Detect which cell encompasses the target text, then output its (X, Y) center coordinate. 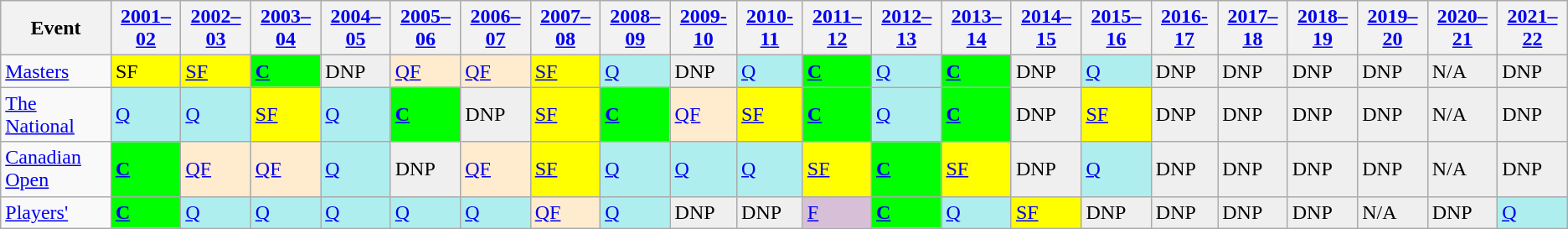
2021–22 (1533, 29)
F (837, 212)
2012–13 (906, 29)
2019–20 (1392, 29)
2015–16 (1116, 29)
2001–02 (146, 29)
2011–12 (837, 29)
Canadian Open (56, 169)
2010-11 (771, 29)
2007–08 (565, 29)
2018–19 (1322, 29)
2009-10 (704, 29)
2016-17 (1184, 29)
2005–06 (426, 29)
The National (56, 114)
2020–21 (1462, 29)
2003–04 (285, 29)
2002–03 (216, 29)
Event (56, 29)
Players' (56, 212)
2013–14 (977, 29)
Masters (56, 71)
2006–07 (496, 29)
2008–09 (635, 29)
2017–18 (1253, 29)
2004–05 (355, 29)
2014–15 (1045, 29)
